Detect which cell encompasses the target text, then output its [x, y] center coordinate. 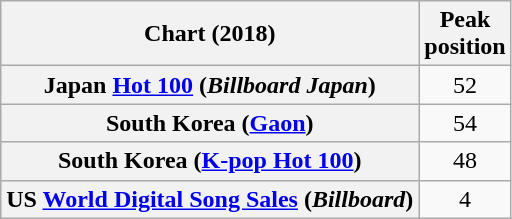
48 [465, 161]
Peakposition [465, 34]
Chart (2018) [210, 34]
4 [465, 199]
South Korea (K-pop Hot 100) [210, 161]
52 [465, 85]
South Korea (Gaon) [210, 123]
54 [465, 123]
Japan Hot 100 (Billboard Japan) [210, 85]
US World Digital Song Sales (Billboard) [210, 199]
